Return [X, Y] of the center of cell containing provided text 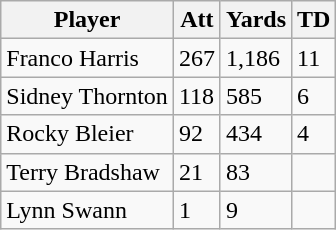
4 [314, 134]
Terry Bradshaw [88, 172]
Player [88, 20]
92 [196, 134]
11 [314, 58]
Rocky Bleier [88, 134]
118 [196, 96]
9 [256, 210]
21 [196, 172]
Sidney Thornton [88, 96]
585 [256, 96]
83 [256, 172]
6 [314, 96]
TD [314, 20]
Franco Harris [88, 58]
267 [196, 58]
1 [196, 210]
Yards [256, 20]
Lynn Swann [88, 210]
Att [196, 20]
1,186 [256, 58]
434 [256, 134]
